Provide the [X, Y] coordinate of the cell's center where the given text is located.  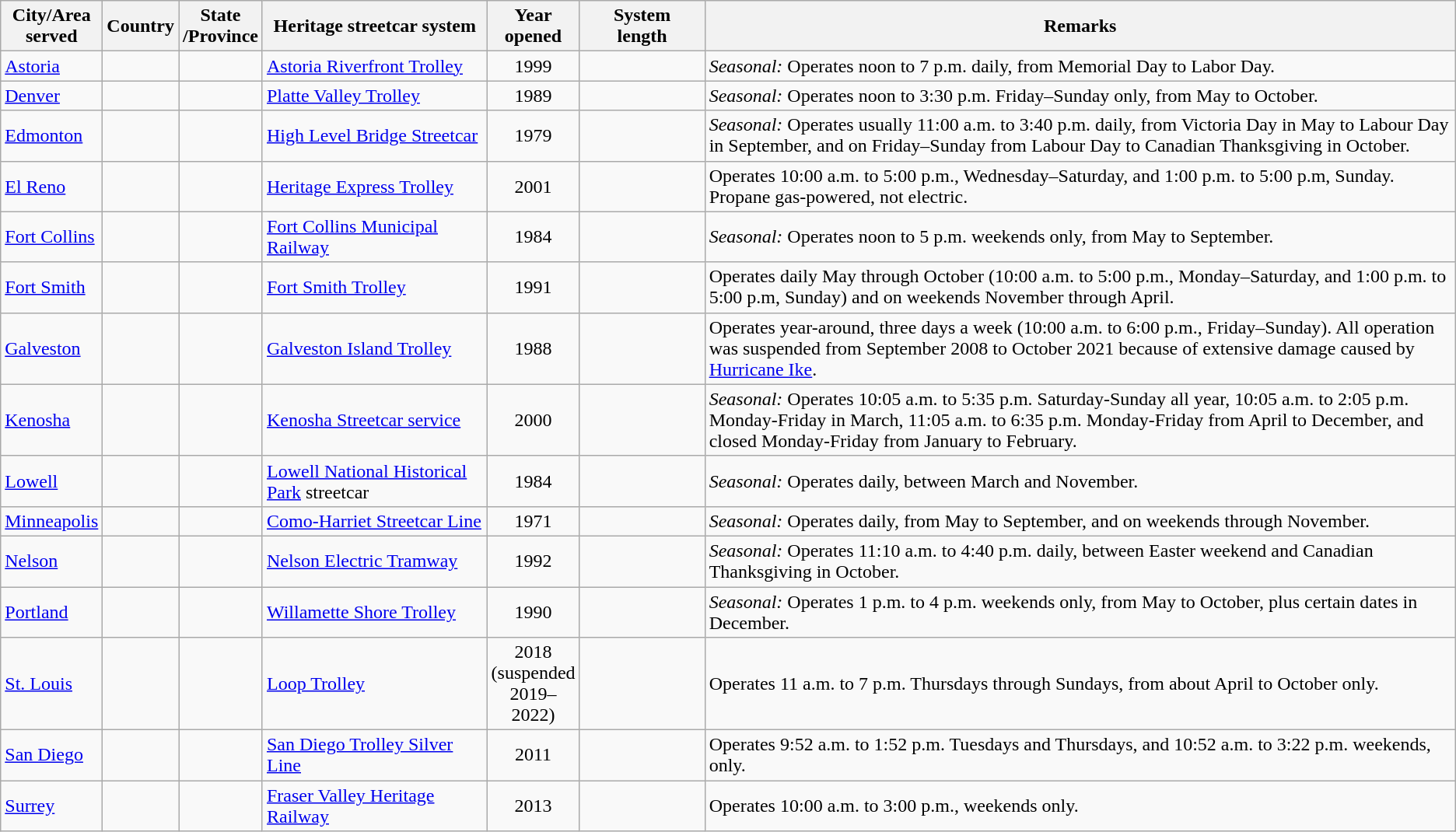
Seasonal: Operates noon to 5 p.m. weekends only, from May to September. [1080, 236]
Seasonal: Operates daily, from May to September, and on weekends through November. [1080, 521]
Surrey [51, 806]
2000 [534, 420]
Remarks [1080, 26]
Country [141, 26]
1991 [534, 288]
Operates 9:52 a.m. to 1:52 p.m. Tuesdays and Thursdays, and 10:52 a.m. to 3:22 p.m. weekends, only. [1080, 756]
Kenosha Streetcar service [375, 420]
2018 (suspended 2019–2022) [534, 684]
San Diego Trolley Silver Line [375, 756]
Lowell National Historical Park streetcar [375, 481]
2013 [534, 806]
2001 [534, 187]
Portland [51, 611]
Seasonal: Operates noon to 7 p.m. daily, from Memorial Day to Labor Day. [1080, 66]
Fraser Valley Heritage Railway [375, 806]
Galveston Island Trolley [375, 348]
1988 [534, 348]
Platte Valley Trolley [375, 96]
1990 [534, 611]
1989 [534, 96]
San Diego [51, 756]
Lowell [51, 481]
Fort Smith Trolley [375, 288]
Yearopened [534, 26]
Astoria [51, 66]
1971 [534, 521]
St. Louis [51, 684]
Heritage streetcar system [375, 26]
High Level Bridge Streetcar [375, 135]
2011 [534, 756]
Denver [51, 96]
Willamette Shore Trolley [375, 611]
Nelson Electric Tramway [375, 561]
Fort Smith [51, 288]
Heritage Express Trolley [375, 187]
Fort Collins [51, 236]
Operates 10:00 a.m. to 5:00 p.m., Wednesday–Saturday, and 1:00 p.m. to 5:00 p.m, Sunday. Propane gas-powered, not electric. [1080, 187]
Galveston [51, 348]
Seasonal: Operates 11:10 a.m. to 4:40 p.m. daily, between Easter weekend and Canadian Thanksgiving in October. [1080, 561]
Minneapolis [51, 521]
1999 [534, 66]
Seasonal: Operates noon to 3:30 p.m. Friday–Sunday only, from May to October. [1080, 96]
Seasonal: Operates daily, between March and November. [1080, 481]
Astoria Riverfront Trolley [375, 66]
City/Area served [51, 26]
Operates 11 a.m. to 7 p.m. Thursdays through Sundays, from about April to October only. [1080, 684]
Kenosha [51, 420]
Systemlength [642, 26]
Loop Trolley [375, 684]
1979 [534, 135]
Operates 10:00 a.m. to 3:00 p.m., weekends only. [1080, 806]
Edmonton [51, 135]
1992 [534, 561]
State/Province [221, 26]
El Reno [51, 187]
Nelson [51, 561]
Fort Collins Municipal Railway [375, 236]
Seasonal: Operates 1 p.m. to 4 p.m. weekends only, from May to October, plus certain dates in December. [1080, 611]
Como-Harriet Streetcar Line [375, 521]
